Provide the (x, y) coordinate of the cell's center where the given text is located.  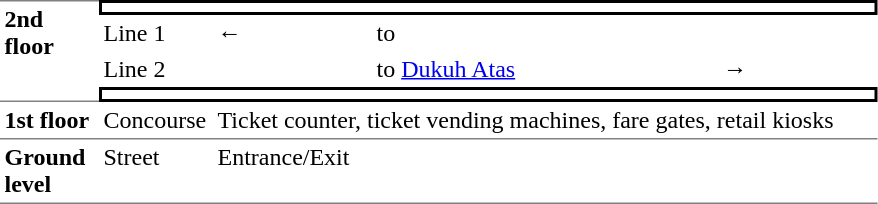
Line 2 (156, 69)
to Dukuh Atas (545, 69)
2nd floor (50, 51)
Ticket counter, ticket vending machines, fare gates, retail kiosks (545, 121)
Line 1 (156, 33)
1st floor (50, 121)
Ground level (50, 172)
Concourse (156, 121)
← (292, 33)
to (545, 33)
Street (156, 172)
Entrance/Exit (545, 172)
→ (798, 69)
